Find where the given text appears and provide that cell's center as (X, Y) coordinate. 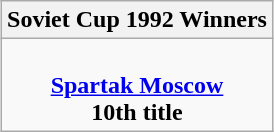
Soviet Cup 1992 Winners (138, 20)
Spartak Moscow10th title (138, 85)
